For the text-containing cell, return its midpoint in (X, Y) coordinate format. 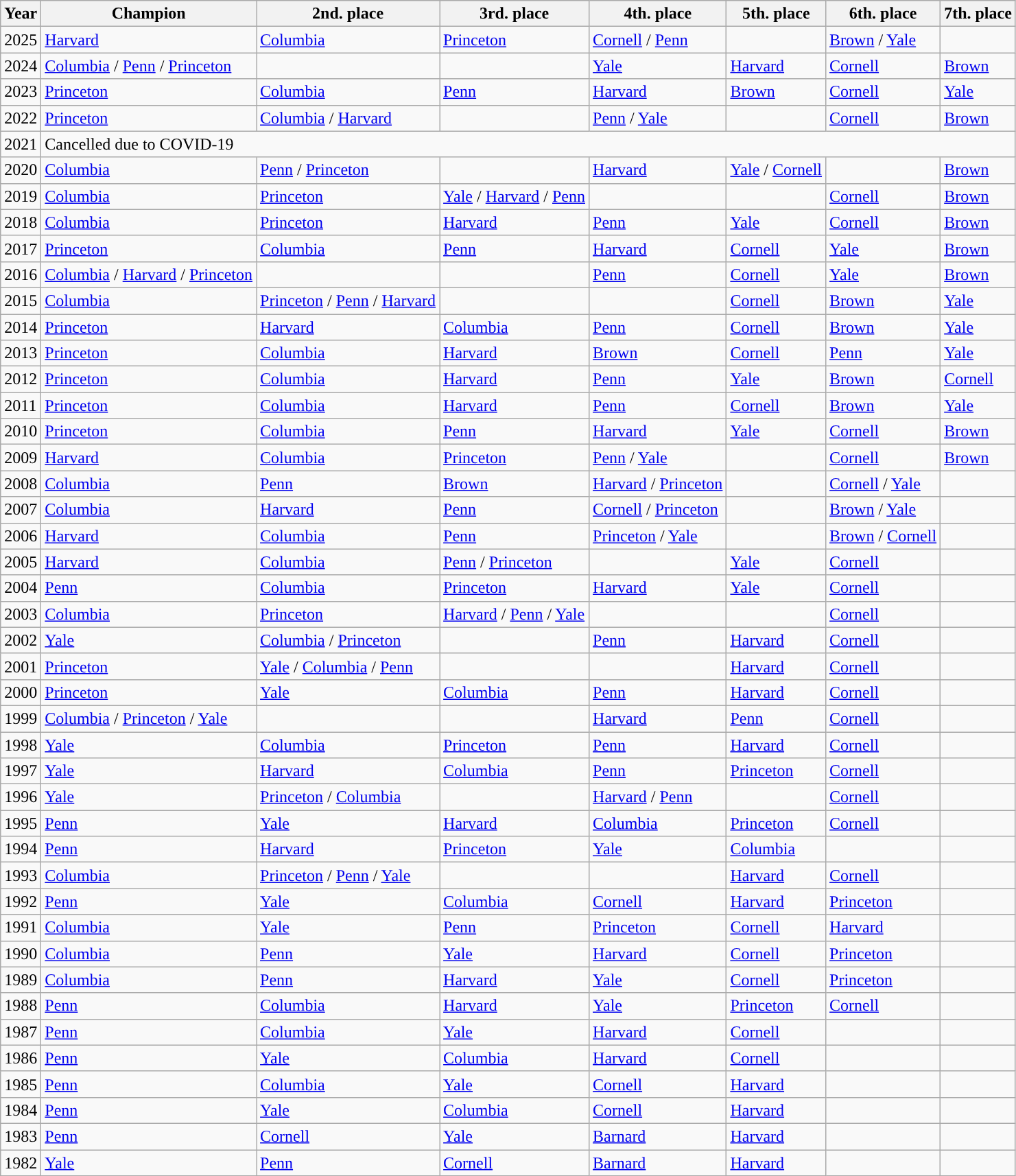
2022 (21, 118)
Yale / Columbia / Penn (348, 666)
1988 (21, 1006)
1983 (21, 1136)
2008 (21, 484)
6th. place (884, 14)
1999 (21, 718)
2007 (21, 510)
Champion (149, 14)
Brown / Cornell (884, 536)
Columbia / Harvard (348, 118)
1993 (21, 875)
1996 (21, 797)
Princeton / Penn / Yale (348, 875)
2010 (21, 432)
1986 (21, 1058)
Harvard / Princeton (658, 484)
2012 (21, 379)
1997 (21, 771)
3rd. place (515, 14)
2021 (21, 144)
Cornell / Penn (658, 40)
1984 (21, 1110)
2013 (21, 353)
2006 (21, 536)
2017 (21, 248)
Princeton / Penn / Harvard (348, 301)
Harvard / Penn (658, 797)
1991 (21, 928)
Cornell / Yale (884, 484)
1985 (21, 1084)
1994 (21, 849)
Columbia / Penn / Princeton (149, 66)
2004 (21, 588)
2018 (21, 222)
5th. place (777, 14)
7th. place (978, 14)
2002 (21, 640)
Columbia / Princeton / Yale (149, 718)
1998 (21, 744)
2025 (21, 40)
Princeton / Columbia (348, 797)
2014 (21, 327)
Yale / Harvard / Penn (515, 196)
1990 (21, 954)
4th. place (658, 14)
Cancelled due to COVID-19 (528, 144)
2016 (21, 274)
2023 (21, 92)
2015 (21, 301)
Harvard / Penn / Yale (515, 614)
2020 (21, 170)
Year (21, 14)
Columbia / Harvard / Princeton (149, 274)
1982 (21, 1163)
2005 (21, 562)
1995 (21, 823)
2019 (21, 196)
2nd. place (348, 14)
Cornell / Princeton (658, 510)
2001 (21, 666)
Yale / Cornell (777, 170)
2011 (21, 405)
2024 (21, 66)
Princeton / Yale (658, 536)
2009 (21, 458)
2000 (21, 692)
Columbia / Princeton (348, 640)
1989 (21, 980)
2003 (21, 614)
1992 (21, 902)
1987 (21, 1032)
